Identify which cell holds the provided text, then report its [x, y] central coordinate. 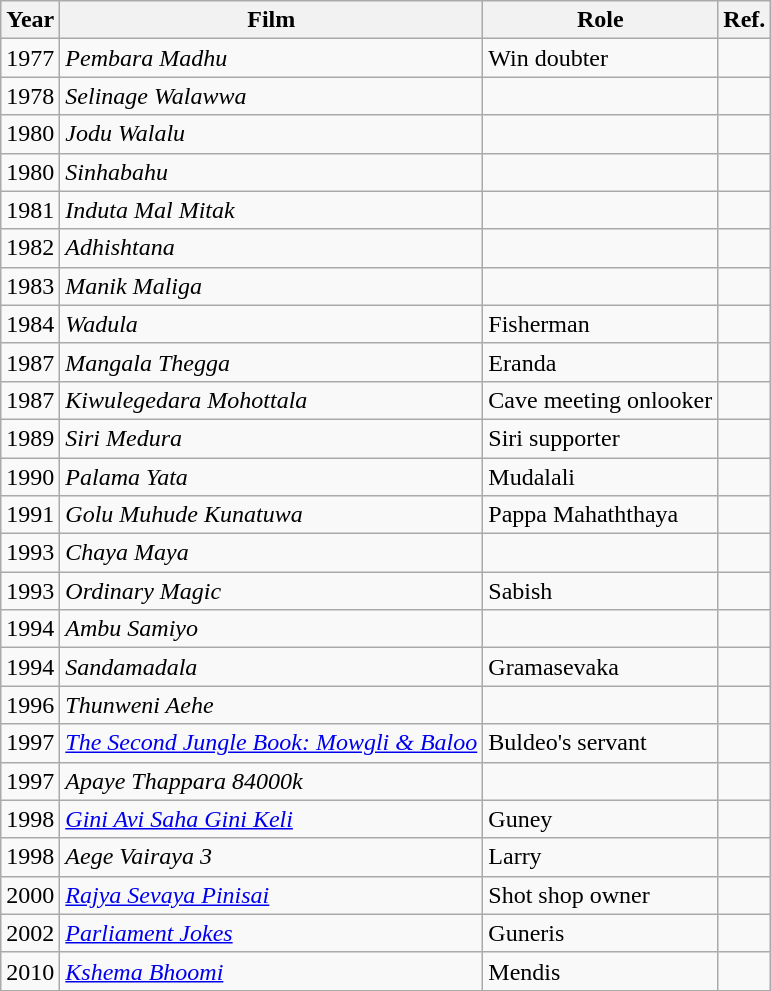
Shot shop owner [600, 895]
Guneris [600, 933]
Gramasevaka [600, 667]
Chaya Maya [272, 553]
Ambu Samiyo [272, 629]
Rajya Sevaya Pinisai [272, 895]
Guney [600, 819]
Thunweni Aehe [272, 705]
Pembara Madhu [272, 58]
Siri supporter [600, 438]
2010 [30, 971]
Pappa Mahaththaya [600, 515]
Fisherman [600, 324]
1977 [30, 58]
Mendis [600, 971]
1983 [30, 286]
Sabish [600, 591]
Induta Mal Mitak [272, 210]
Year [30, 20]
Aege Vairaya 3 [272, 857]
2000 [30, 895]
Kshema Bhoomi [272, 971]
1990 [30, 477]
Apaye Thappara 84000k [272, 781]
Sinhabahu [272, 172]
Parliament Jokes [272, 933]
2002 [30, 933]
1978 [30, 96]
Siri Medura [272, 438]
1991 [30, 515]
Ref. [744, 20]
Wadula [272, 324]
Win doubter [600, 58]
Palama Yata [272, 477]
Larry [600, 857]
1984 [30, 324]
Kiwulegedara Mohottala [272, 400]
Film [272, 20]
Sandamadala [272, 667]
Eranda [600, 362]
Role [600, 20]
Adhishtana [272, 248]
Jodu Walalu [272, 134]
Manik Maliga [272, 286]
Ordinary Magic [272, 591]
1982 [30, 248]
Golu Muhude Kunatuwa [272, 515]
Mudalali [600, 477]
Cave meeting onlooker [600, 400]
The Second Jungle Book: Mowgli & Baloo [272, 743]
Buldeo's servant [600, 743]
Selinage Walawwa [272, 96]
1981 [30, 210]
1989 [30, 438]
Mangala Thegga [272, 362]
Gini Avi Saha Gini Keli [272, 819]
1996 [30, 705]
